Output the [X, Y] coordinate of the center of the cell containing the given text.  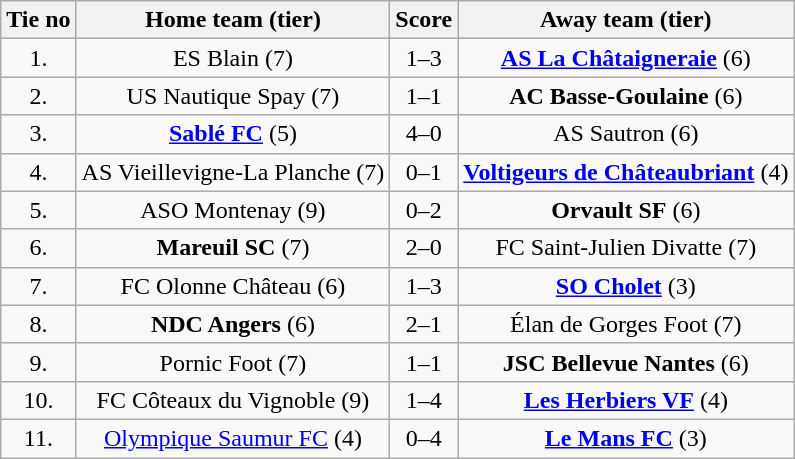
2–1 [424, 324]
Voltigeurs de Châteaubriant (4) [626, 172]
3. [38, 134]
8. [38, 324]
6. [38, 248]
Score [424, 20]
Le Mans FC (3) [626, 438]
9. [38, 362]
AS Sautron (6) [626, 134]
2–0 [424, 248]
4–0 [424, 134]
2. [38, 96]
10. [38, 400]
FC Olonne Château (6) [233, 286]
Olympique Saumur FC (4) [233, 438]
0–1 [424, 172]
Sablé FC (5) [233, 134]
11. [38, 438]
0–2 [424, 210]
NDC Angers (6) [233, 324]
ES Blain (7) [233, 58]
7. [38, 286]
Les Herbiers VF (4) [626, 400]
AS Vieillevigne-La Planche (7) [233, 172]
Mareuil SC (7) [233, 248]
AC Basse-Goulaine (6) [626, 96]
4. [38, 172]
US Nautique Spay (7) [233, 96]
5. [38, 210]
1. [38, 58]
Orvault SF (6) [626, 210]
ASO Montenay (9) [233, 210]
0–4 [424, 438]
Home team (tier) [233, 20]
Élan de Gorges Foot (7) [626, 324]
FC Saint-Julien Divatte (7) [626, 248]
FC Côteaux du Vignoble (9) [233, 400]
Tie no [38, 20]
Away team (tier) [626, 20]
AS La Châtaigneraie (6) [626, 58]
1–4 [424, 400]
Pornic Foot (7) [233, 362]
SO Cholet (3) [626, 286]
JSC Bellevue Nantes (6) [626, 362]
